Capture the cell that displays the provided text and extract its [x, y] central coordinate. 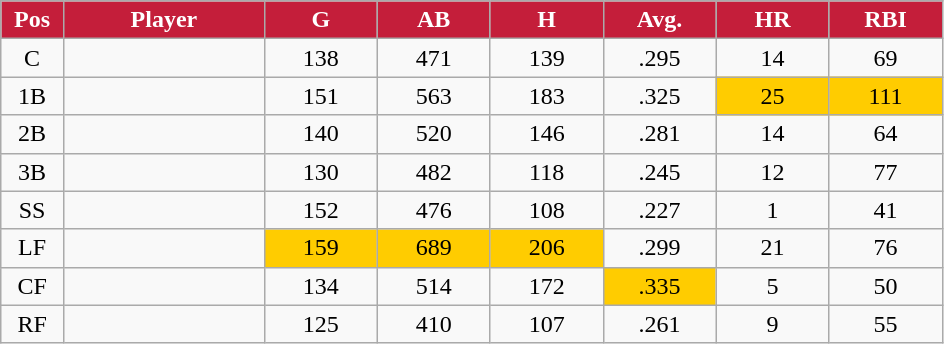
138 [320, 58]
107 [546, 324]
108 [546, 210]
206 [546, 248]
Avg. [660, 20]
64 [886, 134]
476 [434, 210]
563 [434, 96]
3B [32, 172]
G [320, 20]
9 [772, 324]
.281 [660, 134]
RBI [886, 20]
C [32, 58]
69 [886, 58]
21 [772, 248]
5 [772, 286]
159 [320, 248]
139 [546, 58]
514 [434, 286]
SS [32, 210]
520 [434, 134]
41 [886, 210]
151 [320, 96]
1B [32, 96]
1 [772, 210]
55 [886, 324]
689 [434, 248]
Pos [32, 20]
.335 [660, 286]
183 [546, 96]
.295 [660, 58]
76 [886, 248]
12 [772, 172]
172 [546, 286]
Player [164, 20]
.245 [660, 172]
.227 [660, 210]
77 [886, 172]
471 [434, 58]
.299 [660, 248]
130 [320, 172]
111 [886, 96]
50 [886, 286]
LF [32, 248]
146 [546, 134]
CF [32, 286]
482 [434, 172]
410 [434, 324]
2B [32, 134]
RF [32, 324]
.261 [660, 324]
H [546, 20]
118 [546, 172]
25 [772, 96]
140 [320, 134]
AB [434, 20]
134 [320, 286]
152 [320, 210]
125 [320, 324]
HR [772, 20]
.325 [660, 96]
